Capture the cell that displays the provided text and extract its (x, y) central coordinate. 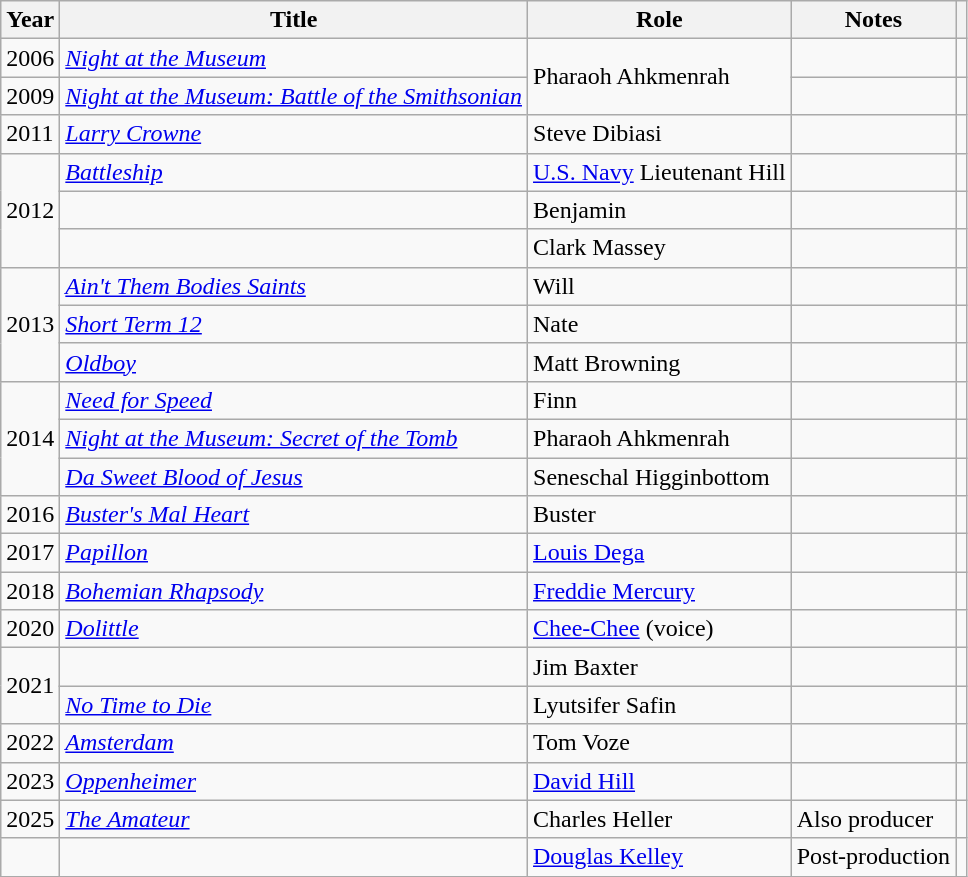
Bohemian Rhapsody (294, 591)
Finn (660, 400)
Freddie Mercury (660, 591)
2012 (30, 210)
Jim Baxter (660, 667)
Da Sweet Blood of Jesus (294, 477)
2022 (30, 743)
Dolittle (294, 629)
2018 (30, 591)
2016 (30, 515)
Post-production (873, 857)
No Time to Die (294, 705)
Battleship (294, 172)
Matt Browning (660, 362)
Year (30, 20)
U.S. Navy Lieutenant Hill (660, 172)
Buster (660, 515)
Douglas Kelley (660, 857)
2017 (30, 553)
Night at the Museum (294, 58)
2009 (30, 96)
Need for Speed (294, 400)
Role (660, 20)
Amsterdam (294, 743)
Louis Dega (660, 553)
Nate (660, 324)
Short Term 12 (294, 324)
Notes (873, 20)
Title (294, 20)
2025 (30, 819)
2020 (30, 629)
Chee-Chee (voice) (660, 629)
Night at the Museum: Secret of the Tomb (294, 438)
Oldboy (294, 362)
Papillon (294, 553)
Buster's Mal Heart (294, 515)
2006 (30, 58)
Lyutsifer Safin (660, 705)
2014 (30, 438)
2023 (30, 781)
David Hill (660, 781)
Seneschal Higginbottom (660, 477)
2021 (30, 686)
Larry Crowne (294, 134)
Clark Massey (660, 248)
Ain't Them Bodies Saints (294, 286)
Tom Voze (660, 743)
Also producer (873, 819)
Night at the Museum: Battle of the Smithsonian (294, 96)
Steve Dibiasi (660, 134)
2011 (30, 134)
Oppenheimer (294, 781)
Will (660, 286)
2013 (30, 324)
The Amateur (294, 819)
Benjamin (660, 210)
Charles Heller (660, 819)
